Identify which cell holds the provided text, then report its [X, Y] central coordinate. 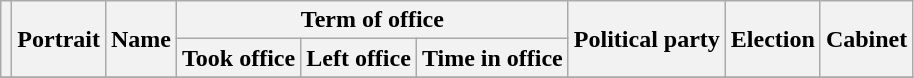
Cabinet [866, 39]
Election [772, 39]
Political party [646, 39]
Took office [239, 58]
Portrait [59, 39]
Name [140, 39]
Left office [359, 58]
Time in office [492, 58]
Term of office [373, 20]
